Search for the cell housing the specified text and yield its [x, y] center coordinate. 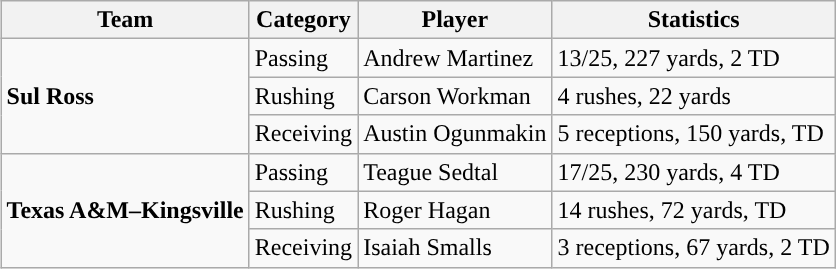
14 rushes, 72 yards, TD [694, 210]
Carson Workman [455, 96]
Teague Sedtal [455, 172]
4 rushes, 22 yards [694, 96]
Roger Hagan [455, 210]
Statistics [694, 20]
Austin Ogunmakin [455, 134]
Andrew Martinez [455, 58]
Category [303, 20]
Sul Ross [125, 96]
5 receptions, 150 yards, TD [694, 134]
Team [125, 20]
Texas A&M–Kingsville [125, 210]
17/25, 230 yards, 4 TD [694, 172]
Isaiah Smalls [455, 248]
3 receptions, 67 yards, 2 TD [694, 248]
Player [455, 20]
13/25, 227 yards, 2 TD [694, 58]
